Return the [x, y] coordinate for the center point of the cell that contains the specified text.  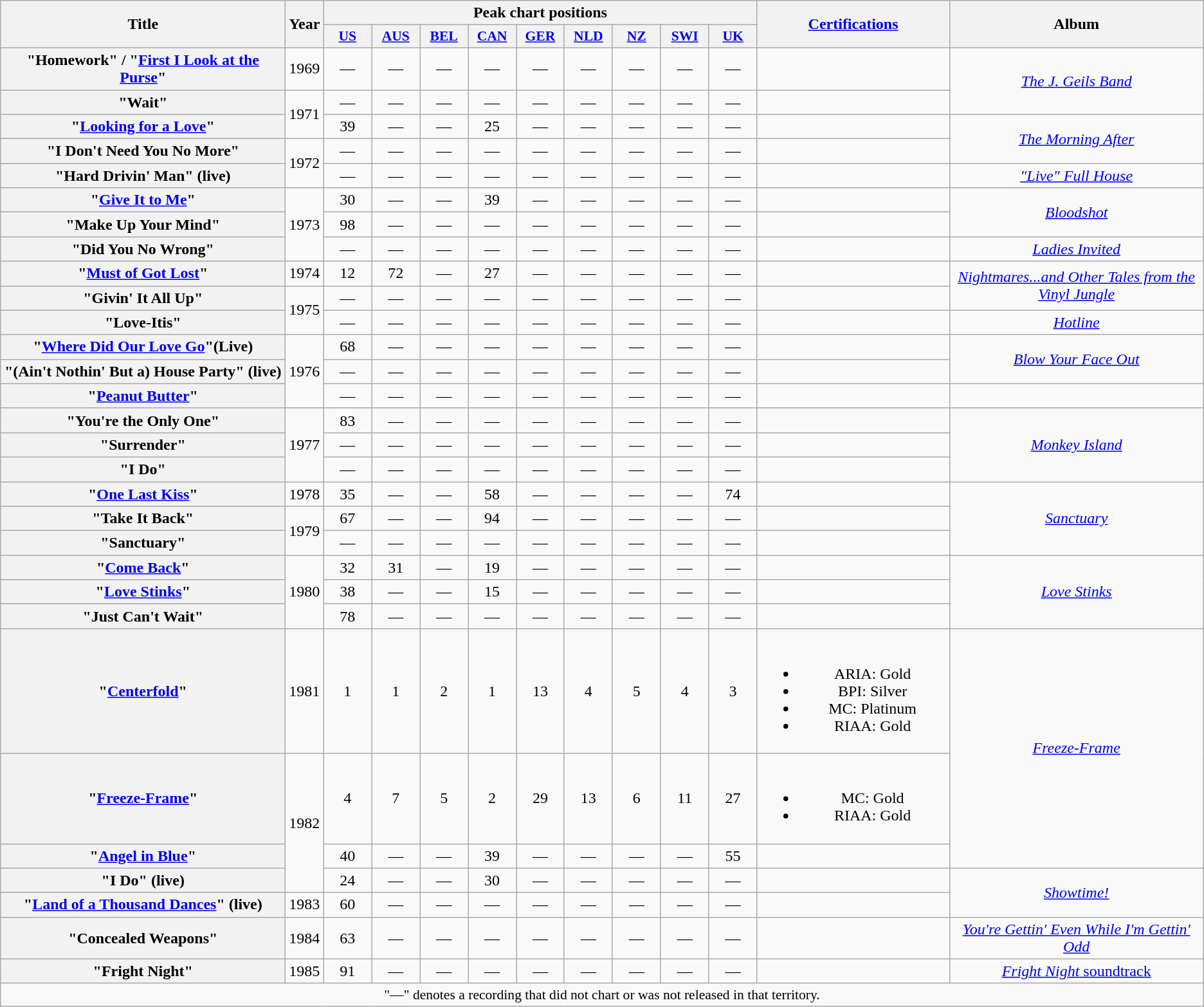
1977 [305, 445]
AUS [396, 37]
32 [347, 568]
"Surrender" [143, 445]
1984 [305, 938]
"Just Can't Wait" [143, 616]
"Givin' It All Up" [143, 298]
"Hard Drivin' Man" (live) [143, 176]
The J. Geils Band [1077, 81]
6 [637, 799]
Album [1077, 24]
11 [684, 799]
"Where Did Our Love Go"(Live) [143, 347]
"Centerfold" [143, 691]
Title [143, 24]
63 [347, 938]
"Give It to Me" [143, 200]
UK [733, 37]
Freeze-Frame [1077, 748]
Blow Your Face Out [1077, 359]
38 [347, 592]
Hotline [1077, 322]
CAN [493, 37]
MC: GoldRIAA: Gold [853, 799]
NLD [588, 37]
"Come Back" [143, 568]
Ladies Invited [1077, 249]
US [347, 37]
Year [305, 24]
1972 [305, 163]
Nightmares...and Other Tales from the Vinyl Jungle [1077, 286]
1976 [305, 371]
35 [347, 494]
Certifications [853, 24]
78 [347, 616]
"Did You No Wrong" [143, 249]
1979 [305, 531]
72 [396, 273]
1975 [305, 310]
"You're the Only One" [143, 420]
83 [347, 420]
"Angel in Blue" [143, 856]
"Homework" / "First I Look at the Purse" [143, 68]
1983 [305, 905]
Monkey Island [1077, 445]
"Freeze-Frame" [143, 799]
19 [493, 568]
1969 [305, 68]
68 [347, 347]
"—" denotes a recording that did not chart or was not released in that territory. [602, 995]
58 [493, 494]
"I Do" (live) [143, 880]
1971 [305, 115]
Peak chart positions [540, 13]
"One Last Kiss" [143, 494]
1980 [305, 592]
GER [540, 37]
1982 [305, 823]
91 [347, 971]
Bloodshot [1077, 212]
BEL [444, 37]
You're Gettin' Even While I'm Gettin' Odd [1077, 938]
"Land of a Thousand Dances" (live) [143, 905]
"Must of Got Lost" [143, 273]
1985 [305, 971]
40 [347, 856]
NZ [637, 37]
25 [493, 127]
The Morning After [1077, 139]
15 [493, 592]
60 [347, 905]
3 [733, 691]
SWI [684, 37]
1978 [305, 494]
1974 [305, 273]
"I Do" [143, 469]
Sanctuary [1077, 518]
"I Don't Need You No More" [143, 151]
12 [347, 273]
24 [347, 880]
"Love Stinks" [143, 592]
"Concealed Weapons" [143, 938]
74 [733, 494]
"(Ain't Nothin' But a) House Party" (live) [143, 371]
29 [540, 799]
Love Stinks [1077, 592]
7 [396, 799]
ARIA: GoldBPI: SilverMC: PlatinumRIAA: Gold [853, 691]
31 [396, 568]
"Fright Night" [143, 971]
94 [493, 519]
"Wait" [143, 102]
55 [733, 856]
1973 [305, 225]
"Love-Itis" [143, 322]
"Make Up Your Mind" [143, 225]
1981 [305, 691]
"Take It Back" [143, 519]
Showtime! [1077, 892]
"Live" Full House [1077, 176]
67 [347, 519]
"Peanut Butter" [143, 396]
98 [347, 225]
"Looking for a Love" [143, 127]
"Sanctuary" [143, 543]
Fright Night soundtrack [1077, 971]
